Provide the (X, Y) coordinate of the cell's center where the given text is located.  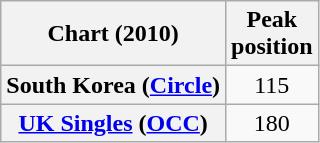
180 (272, 123)
Peakposition (272, 34)
South Korea (Circle) (114, 85)
Chart (2010) (114, 34)
115 (272, 85)
UK Singles (OCC) (114, 123)
